Detect which cell encompasses the target text, then output its [x, y] center coordinate. 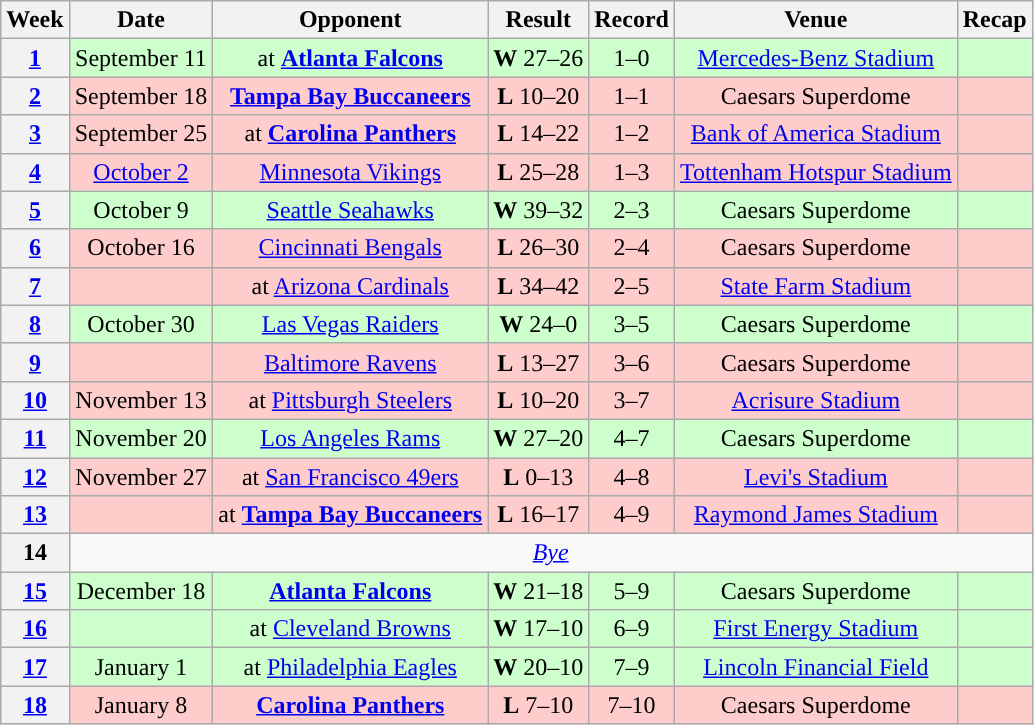
October 30 [141, 324]
3–7 [632, 400]
1–0 [632, 58]
4 [35, 172]
3–5 [632, 324]
January 8 [141, 705]
Tottenham Hotspur Stadium [816, 172]
7–10 [632, 705]
16 [35, 629]
L 14–22 [538, 134]
W 17–10 [538, 629]
W 27–20 [538, 438]
8 [35, 324]
November 13 [141, 400]
W 39–32 [538, 210]
at Tampa Bay Buccaneers [350, 515]
Atlanta Falcons [350, 591]
Record [632, 20]
5–9 [632, 591]
10 [35, 400]
W 21–18 [538, 591]
W 24–0 [538, 324]
at San Francisco 49ers [350, 477]
13 [35, 515]
Mercedes-Benz Stadium [816, 58]
September 25 [141, 134]
First Energy Stadium [816, 629]
at Pittsburgh Steelers [350, 400]
at Arizona Cardinals [350, 286]
1–3 [632, 172]
Baltimore Ravens [350, 362]
October 2 [141, 172]
Tampa Bay Buccaneers [350, 96]
2–5 [632, 286]
4–8 [632, 477]
Raymond James Stadium [816, 515]
3 [35, 134]
December 18 [141, 591]
L 7–10 [538, 705]
14 [35, 553]
Levi's Stadium [816, 477]
1 [35, 58]
L 34–42 [538, 286]
Cincinnati Bengals [350, 248]
L 16–17 [538, 515]
6 [35, 248]
L 26–30 [538, 248]
at Atlanta Falcons [350, 58]
9 [35, 362]
Acrisure Stadium [816, 400]
October 9 [141, 210]
at Cleveland Browns [350, 629]
Venue [816, 20]
at Carolina Panthers [350, 134]
Los Angeles Rams [350, 438]
1–1 [632, 96]
18 [35, 705]
at Philadelphia Eagles [350, 667]
7–9 [632, 667]
L 25–28 [538, 172]
6–9 [632, 629]
Bye [550, 553]
Lincoln Financial Field [816, 667]
1–2 [632, 134]
Las Vegas Raiders [350, 324]
17 [35, 667]
W 20–10 [538, 667]
Bank of America Stadium [816, 134]
October 16 [141, 248]
Seattle Seahawks [350, 210]
Opponent [350, 20]
11 [35, 438]
Carolina Panthers [350, 705]
January 1 [141, 667]
2 [35, 96]
September 11 [141, 58]
2–3 [632, 210]
Result [538, 20]
4–9 [632, 515]
3–6 [632, 362]
W 27–26 [538, 58]
State Farm Stadium [816, 286]
5 [35, 210]
7 [35, 286]
November 20 [141, 438]
Date [141, 20]
Minnesota Vikings [350, 172]
2–4 [632, 248]
Week [35, 20]
November 27 [141, 477]
15 [35, 591]
L 0–13 [538, 477]
12 [35, 477]
Recap [994, 20]
L 13–27 [538, 362]
September 18 [141, 96]
4–7 [632, 438]
